Pinpoint the cell where the given text exists, returning its [X, Y] midpoint coordinate. 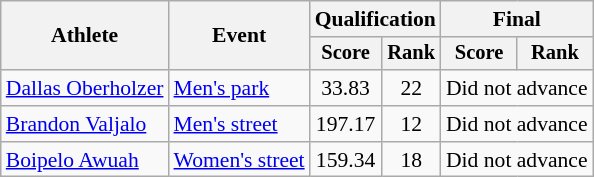
12 [411, 124]
197.17 [346, 124]
Event [240, 36]
Men's street [240, 124]
Brandon Valjalo [85, 124]
Dallas Oberholzer [85, 88]
22 [411, 88]
33.83 [346, 88]
Final [517, 19]
Men's park [240, 88]
Athlete [85, 36]
Qualification [376, 19]
